Find where the given text appears and provide that cell's center as [X, Y] coordinate. 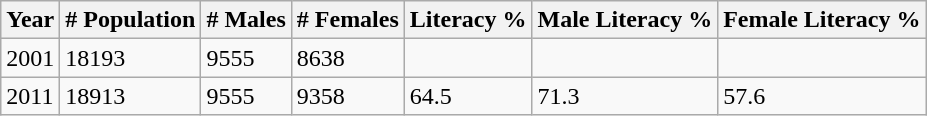
8638 [348, 58]
# Females [348, 20]
57.6 [822, 96]
64.5 [468, 96]
Male Literacy % [625, 20]
9358 [348, 96]
# Population [130, 20]
Female Literacy % [822, 20]
2011 [30, 96]
# Males [246, 20]
2001 [30, 58]
71.3 [625, 96]
Literacy % [468, 20]
18193 [130, 58]
18913 [130, 96]
Year [30, 20]
